Return [x, y] of the center of cell containing provided text 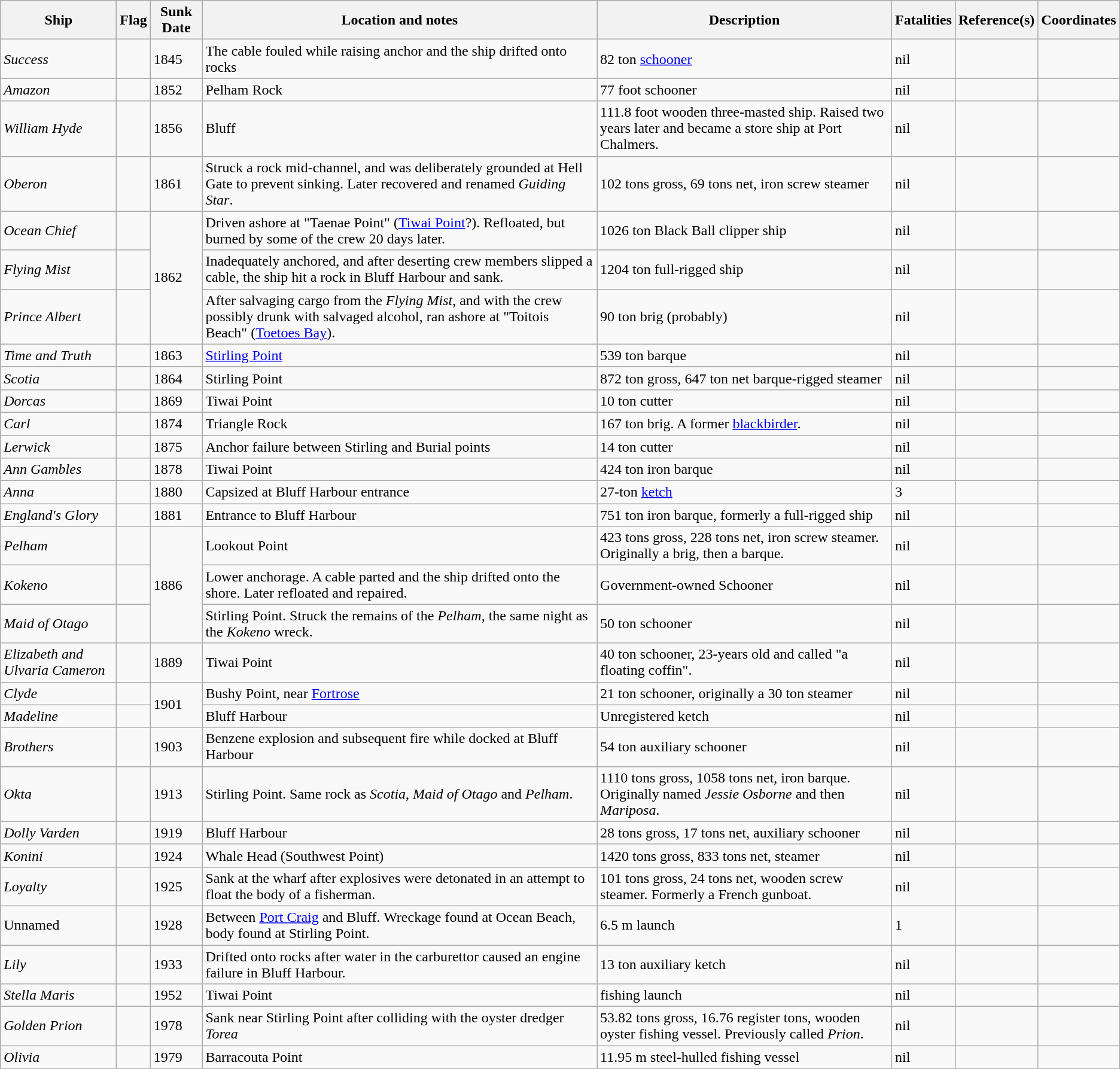
3 [924, 492]
423 tons gross, 228 tons net, iron screw steamer. Originally a brig, then a barque. [744, 546]
Konini [59, 855]
1874 [176, 424]
10 ton cutter [744, 401]
Entrance to Bluff Harbour [400, 515]
After salvaging cargo from the Flying Mist, and with the crew possibly drunk with salvaged alcohol, ran ashore at "Toitois Beach" (Toetoes Bay). [400, 316]
Stella Maris [59, 995]
Prince Albert [59, 316]
102 tons gross, 69 tons net, iron screw steamer [744, 184]
1933 [176, 964]
40 ton schooner, 23-years old and called "a floating coffin". [744, 663]
1928 [176, 925]
21 ton schooner, originally a 30 ton steamer [744, 693]
Government-owned Schooner [744, 585]
Bushy Point, near Fortrose [400, 693]
1952 [176, 995]
1901 [176, 705]
The cable fouled while raising anchor and the ship drifted onto rocks [400, 59]
1924 [176, 855]
872 ton gross, 647 ton net barque-rigged steamer [744, 378]
27-ton ketch [744, 492]
1420 tons gross, 833 tons net, steamer [744, 855]
Barracouta Point [400, 1057]
1880 [176, 492]
Unnamed [59, 925]
1869 [176, 401]
Ship [59, 20]
Amazon [59, 90]
Scotia [59, 378]
Sunk Date [176, 20]
Struck a rock mid-channel, and was deliberately grounded at Hell Gate to prevent sinking. Later recovered and renamed Guiding Star. [400, 184]
13 ton auxiliary ketch [744, 964]
Carl [59, 424]
1979 [176, 1057]
Oberon [59, 184]
Time and Truth [59, 355]
424 ton iron barque [744, 470]
Kokeno [59, 585]
1864 [176, 378]
Success [59, 59]
53.82 tons gross, 16.76 register tons, wooden oyster fishing vessel. Previously called Prion. [744, 1027]
Anchor failure between Stirling and Burial points [400, 447]
Sank near Stirling Point after colliding with the oyster dredger Torea [400, 1027]
1204 ton full-rigged ship [744, 269]
Driven ashore at "Taenae Point" (Tiwai Point?). Refloated, but burned by some of the crew 20 days later. [400, 231]
Unregistered ketch [744, 716]
Olivia [59, 1057]
Triangle Rock [400, 424]
77 foot schooner [744, 90]
Pelham [59, 546]
Bluff [400, 129]
Stirling Point. Struck the remains of the Pelham, the same night as the Kokeno wreck. [400, 623]
167 ton brig. A former blackbirder. [744, 424]
1845 [176, 59]
54 ton auxiliary schooner [744, 747]
1026 ton Black Ball clipper ship [744, 231]
Madeline [59, 716]
1978 [176, 1027]
Fatalities [924, 20]
1886 [176, 585]
Lerwick [59, 447]
Description [744, 20]
Ocean Chief [59, 231]
Reference(s) [997, 20]
Benzene explosion and subsequent fire while docked at Bluff Harbour [400, 747]
Elizabeth and Ulvaria Cameron [59, 663]
1881 [176, 515]
Anna [59, 492]
28 tons gross, 17 tons net, auxiliary schooner [744, 833]
1889 [176, 663]
Ann Gambles [59, 470]
11.95 m steel-hulled fishing vessel [744, 1057]
Capsized at Bluff Harbour entrance [400, 492]
Maid of Otago [59, 623]
1919 [176, 833]
1861 [176, 184]
751 ton iron barque, formerly a full-rigged ship [744, 515]
Coordinates [1079, 20]
fishing launch [744, 995]
Between Port Craig and Bluff. Wreckage found at Ocean Beach, body found at Stirling Point. [400, 925]
111.8 foot wooden three-masted ship. Raised two years later and became a store ship at Port Chalmers. [744, 129]
1925 [176, 887]
82 ton schooner [744, 59]
1 [924, 925]
1875 [176, 447]
William Hyde [59, 129]
1862 [176, 278]
Flying Mist [59, 269]
Location and notes [400, 20]
Dolly Varden [59, 833]
Whale Head (Southwest Point) [400, 855]
6.5 m launch [744, 925]
Golden Prion [59, 1027]
Flag [133, 20]
1856 [176, 129]
1852 [176, 90]
1903 [176, 747]
Pelham Rock [400, 90]
Lily [59, 964]
Inadequately anchored, and after deserting crew members slipped a cable, the ship hit a rock in Bluff Harbour and sank. [400, 269]
Clyde [59, 693]
Stirling Point. Same rock as Scotia, Maid of Otago and Pelham. [400, 794]
14 ton cutter [744, 447]
1863 [176, 355]
1878 [176, 470]
Okta [59, 794]
Sank at the wharf after explosives were detonated in an attempt to float the body of a fisherman. [400, 887]
Lookout Point [400, 546]
Lower anchorage. A cable parted and the ship drifted onto the shore. Later refloated and repaired. [400, 585]
Brothers [59, 747]
Drifted onto rocks after water in the carburettor caused an engine failure in Bluff Harbour. [400, 964]
50 ton schooner [744, 623]
539 ton barque [744, 355]
90 ton brig (probably) [744, 316]
1913 [176, 794]
Loyalty [59, 887]
1110 tons gross, 1058 tons net, iron barque. Originally named Jessie Osborne and then Mariposa. [744, 794]
101 tons gross, 24 tons net, wooden screw steamer. Formerly a French gunboat. [744, 887]
England's Glory [59, 515]
Dorcas [59, 401]
